Extract the (X, Y) coordinate from the center of the cell holding the provided text.  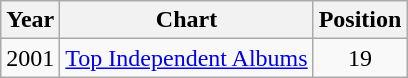
Position (360, 20)
Year (30, 20)
2001 (30, 58)
Top Independent Albums (186, 58)
Chart (186, 20)
19 (360, 58)
